Capture the cell that displays the provided text and extract its (X, Y) central coordinate. 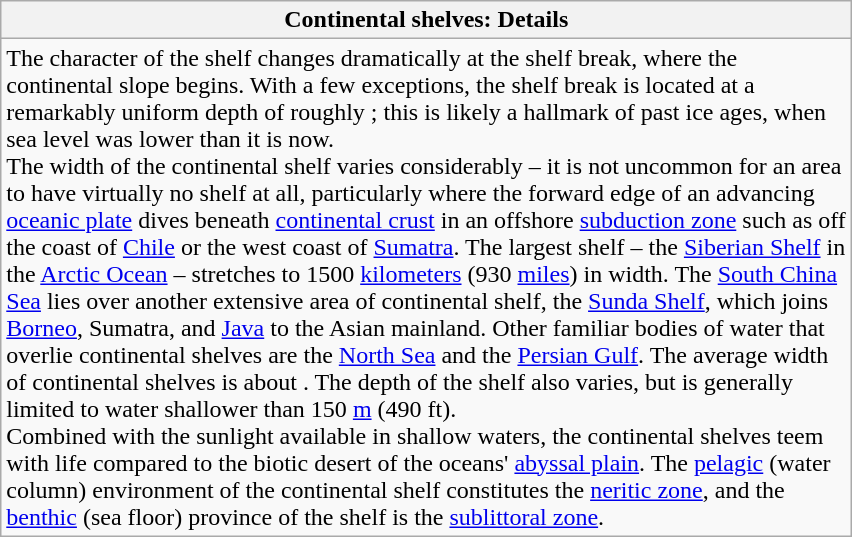
Continental shelves: Details (426, 20)
